Find where the given text appears and provide that cell's center as [x, y] coordinate. 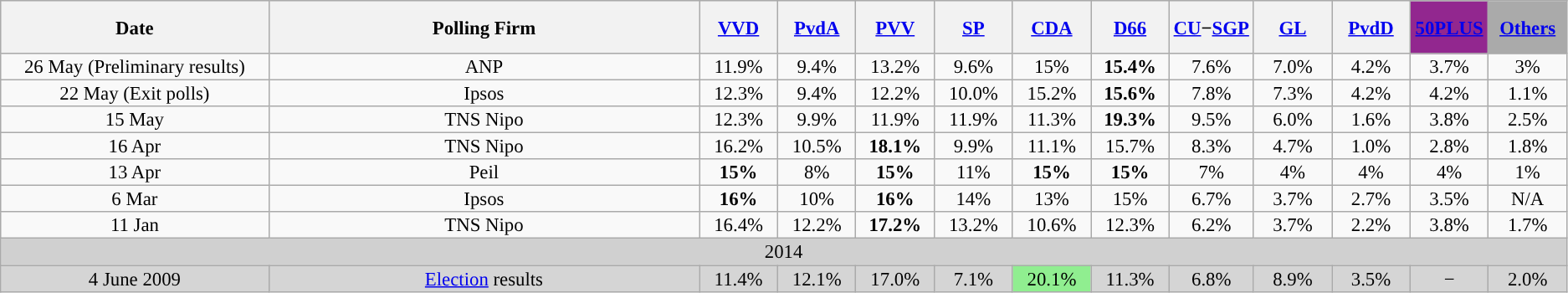
22 May (Exit polls) [135, 94]
2.7% [1371, 199]
26 May (Preliminary results) [135, 67]
18.1% [895, 146]
SP [974, 27]
N/A [1528, 199]
50PLUS [1449, 27]
ANP [484, 67]
6.8% [1212, 279]
16.4% [739, 226]
3% [1528, 67]
9.5% [1212, 120]
17.2% [895, 226]
2.5% [1528, 120]
16 Apr [135, 146]
11.4% [739, 279]
− [1449, 279]
11 Jan [135, 226]
8.3% [1212, 146]
16.2% [739, 146]
11.1% [1052, 146]
6 Mar [135, 199]
Election results [484, 279]
9.6% [974, 67]
VVD [739, 27]
PVV [895, 27]
4 June 2009 [135, 279]
10.0% [974, 94]
15.7% [1130, 146]
8% [817, 172]
13% [1052, 199]
6.2% [1212, 226]
Others [1528, 27]
10% [817, 199]
7.6% [1212, 67]
1.7% [1528, 226]
D66 [1130, 27]
12.1% [817, 279]
8.9% [1293, 279]
15 May [135, 120]
1% [1528, 172]
7.3% [1293, 94]
Polling Firm [484, 27]
2014 [784, 252]
2.2% [1371, 226]
6.0% [1293, 120]
7.0% [1293, 67]
7.1% [974, 279]
10.6% [1052, 226]
11% [974, 172]
1.8% [1528, 146]
Peil [484, 172]
PvdD [1371, 27]
4.7% [1293, 146]
GL [1293, 27]
14% [974, 199]
PvdA [817, 27]
1.0% [1371, 146]
1.1% [1528, 94]
15.2% [1052, 94]
CU−SGP [1212, 27]
15.4% [1130, 67]
CDA [1052, 27]
7% [1212, 172]
19.3% [1130, 120]
2.8% [1449, 146]
15.6% [1130, 94]
6.7% [1212, 199]
Date [135, 27]
17.0% [895, 279]
10.5% [817, 146]
7.8% [1212, 94]
13 Apr [135, 172]
20.1% [1052, 279]
2.0% [1528, 279]
1.6% [1371, 120]
